Pinpoint the cell where the given text exists, returning its [X, Y] midpoint coordinate. 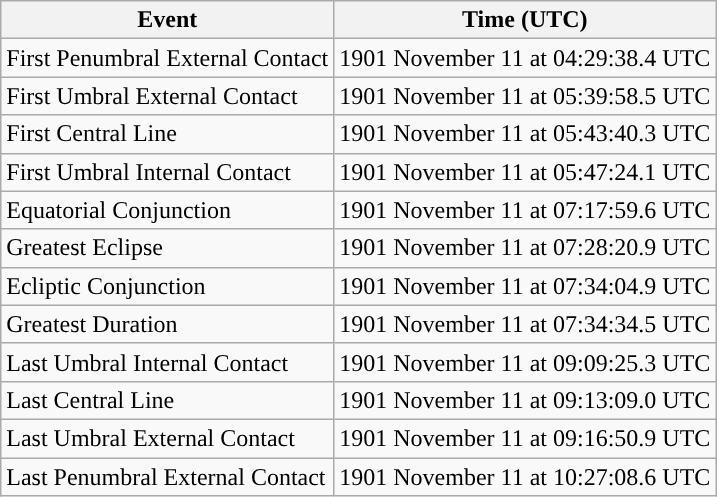
Last Central Line [168, 400]
1901 November 11 at 07:34:04.9 UTC [525, 286]
Ecliptic Conjunction [168, 286]
1901 November 11 at 09:13:09.0 UTC [525, 400]
Equatorial Conjunction [168, 210]
1901 November 11 at 09:09:25.3 UTC [525, 362]
1901 November 11 at 04:29:38.4 UTC [525, 58]
1901 November 11 at 05:47:24.1 UTC [525, 172]
Greatest Duration [168, 324]
First Central Line [168, 134]
First Umbral External Contact [168, 96]
Greatest Eclipse [168, 248]
1901 November 11 at 05:43:40.3 UTC [525, 134]
1901 November 11 at 09:16:50.9 UTC [525, 438]
1901 November 11 at 05:39:58.5 UTC [525, 96]
First Penumbral External Contact [168, 58]
Event [168, 20]
1901 November 11 at 07:34:34.5 UTC [525, 324]
1901 November 11 at 07:17:59.6 UTC [525, 210]
1901 November 11 at 10:27:08.6 UTC [525, 477]
Time (UTC) [525, 20]
Last Penumbral External Contact [168, 477]
1901 November 11 at 07:28:20.9 UTC [525, 248]
First Umbral Internal Contact [168, 172]
Last Umbral External Contact [168, 438]
Last Umbral Internal Contact [168, 362]
